Provide the [x, y] coordinate of the cell's center where the given text is located.  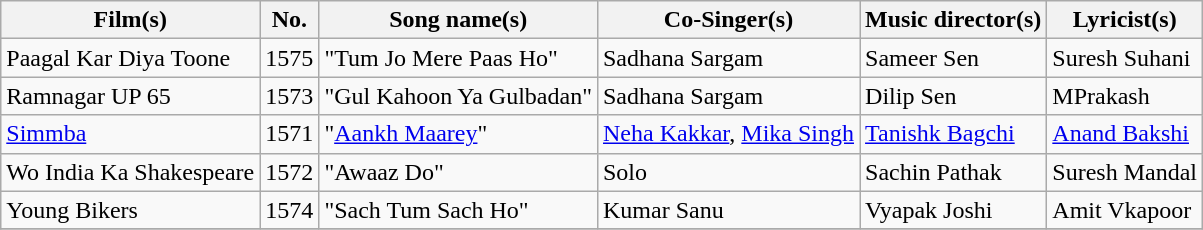
Simmba [130, 134]
Kumar Sanu [728, 210]
No. [290, 20]
Song name(s) [458, 20]
"Awaaz Do" [458, 172]
Wo India Ka Shakespeare [130, 172]
Sachin Pathak [954, 172]
"Sach Tum Sach Ho" [458, 210]
Lyricist(s) [1125, 20]
Young Bikers [130, 210]
Neha Kakkar, Mika Singh [728, 134]
1573 [290, 96]
Music director(s) [954, 20]
"Tum Jo Mere Paas Ho" [458, 58]
Anand Bakshi [1125, 134]
Suresh Mandal [1125, 172]
Amit Vkapoor [1125, 210]
Ramnagar UP 65 [130, 96]
Film(s) [130, 20]
Co-Singer(s) [728, 20]
1574 [290, 210]
Solo [728, 172]
"Aankh Maarey" [458, 134]
Dilip Sen [954, 96]
Sameer Sen [954, 58]
1571 [290, 134]
"Gul Kahoon Ya Gulbadan" [458, 96]
1575 [290, 58]
Suresh Suhani [1125, 58]
Vyapak Joshi [954, 210]
Tanishk Bagchi [954, 134]
Paagal Kar Diya Toone [130, 58]
MPrakash [1125, 96]
1572 [290, 172]
